For the text-containing cell, return its midpoint in (X, Y) coordinate format. 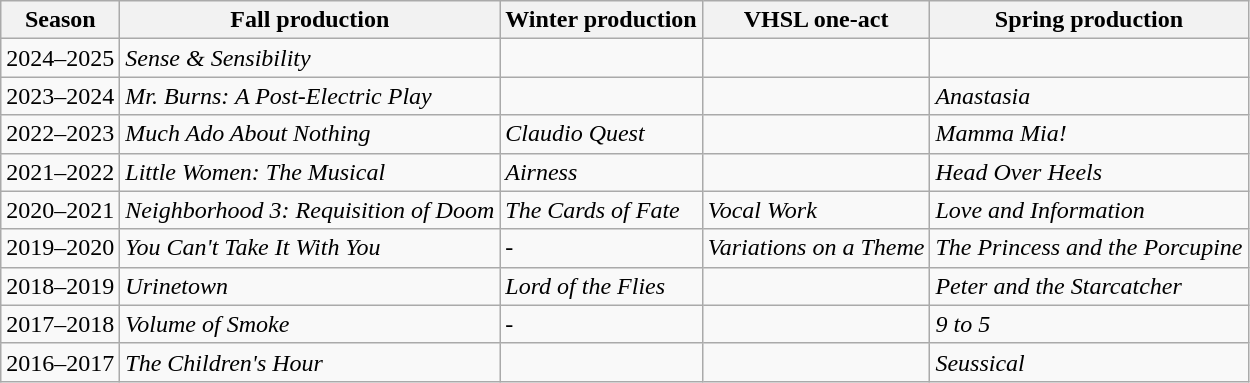
Urinetown (310, 286)
The Children's Hour (310, 362)
Mr. Burns: A Post-Electric Play (310, 96)
2021–2022 (60, 172)
The Princess and the Porcupine (1089, 248)
2016–2017 (60, 362)
Fall production (310, 20)
VHSL one-act (816, 20)
Neighborhood 3: Requisition of Doom (310, 210)
2017–2018 (60, 324)
Seussical (1089, 362)
Peter and the Starcatcher (1089, 286)
Lord of the Flies (601, 286)
Spring production (1089, 20)
2024–2025 (60, 58)
Claudio Quest (601, 134)
Vocal Work (816, 210)
2019–2020 (60, 248)
Winter production (601, 20)
2022–2023 (60, 134)
Little Women: The Musical (310, 172)
Volume of Smoke (310, 324)
Sense & Sensibility (310, 58)
9 to 5 (1089, 324)
Much Ado About Nothing (310, 134)
Season (60, 20)
The Cards of Fate (601, 210)
Love and Information (1089, 210)
Variations on a Theme (816, 248)
Head Over Heels (1089, 172)
2018–2019 (60, 286)
2020–2021 (60, 210)
You Can't Take It With You (310, 248)
Airness (601, 172)
Anastasia (1089, 96)
Mamma Mia! (1089, 134)
2023–2024 (60, 96)
